Output the [x, y] coordinate of the center of the cell containing the given text.  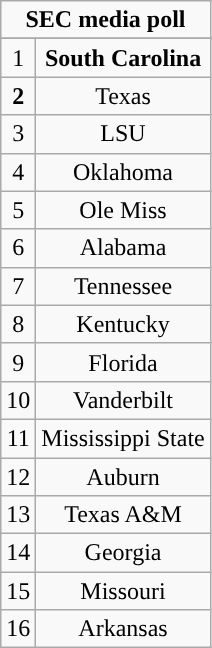
Tennessee [123, 286]
8 [18, 324]
1 [18, 58]
6 [18, 248]
14 [18, 553]
SEC media poll [106, 20]
Mississippi State [123, 438]
13 [18, 515]
12 [18, 477]
Kentucky [123, 324]
Auburn [123, 477]
16 [18, 629]
3 [18, 134]
7 [18, 286]
Alabama [123, 248]
Oklahoma [123, 172]
11 [18, 438]
Texas [123, 96]
Vanderbilt [123, 400]
10 [18, 400]
Texas A&M [123, 515]
Florida [123, 362]
LSU [123, 134]
Ole Miss [123, 210]
5 [18, 210]
Missouri [123, 591]
15 [18, 591]
2 [18, 96]
Arkansas [123, 629]
South Carolina [123, 58]
9 [18, 362]
Georgia [123, 553]
4 [18, 172]
